Return the [X, Y] coordinate for the center point of the cell that contains the specified text.  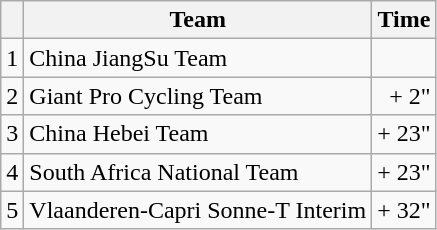
Vlaanderen-Capri Sonne-T Interim [198, 210]
+ 2" [404, 96]
+ 32" [404, 210]
5 [12, 210]
Time [404, 20]
4 [12, 172]
1 [12, 58]
Giant Pro Cycling Team [198, 96]
3 [12, 134]
Team [198, 20]
South Africa National Team [198, 172]
2 [12, 96]
China Hebei Team [198, 134]
China JiangSu Team [198, 58]
